Find where the given text appears and provide that cell's center as (X, Y) coordinate. 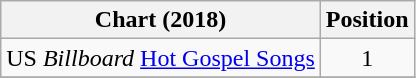
US Billboard Hot Gospel Songs (161, 58)
Chart (2018) (161, 20)
1 (367, 58)
Position (367, 20)
